Extract the [x, y] coordinate from the center of the cell holding the provided text.  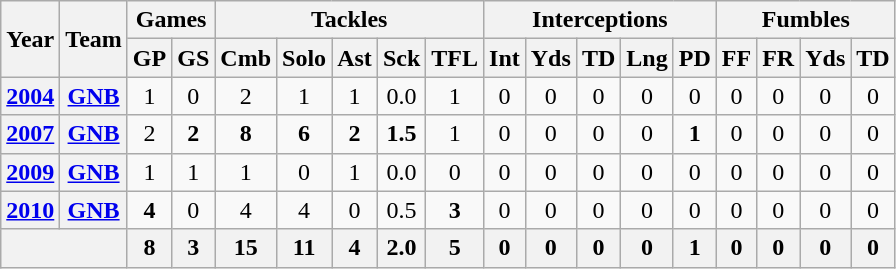
FR [778, 58]
GP [149, 58]
2.0 [401, 248]
2009 [30, 172]
2010 [30, 210]
Year [30, 39]
Cmb [246, 58]
1.5 [401, 134]
Team [94, 39]
Tackles [350, 20]
Ast [355, 58]
2004 [30, 96]
6 [304, 134]
Interceptions [600, 20]
Lng [647, 58]
Sck [401, 58]
5 [455, 248]
Solo [304, 58]
Games [170, 20]
15 [246, 248]
Int [505, 58]
2007 [30, 134]
GS [194, 58]
11 [304, 248]
0.5 [401, 210]
TFL [455, 58]
FF [736, 58]
Fumbles [806, 20]
PD [694, 58]
